Pinpoint the cell where the given text exists, returning its [X, Y] midpoint coordinate. 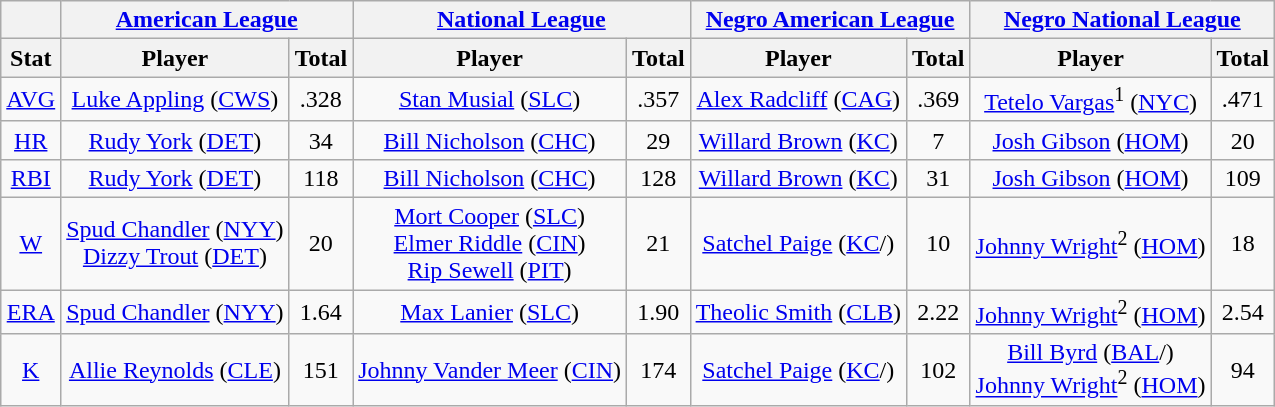
RBI [31, 178]
.471 [1243, 100]
Luke Appling (CWS) [175, 100]
109 [1243, 178]
Allie Reynolds (CLE) [175, 370]
1.64 [321, 312]
Bill Byrd (BAL/)Johnny Wright2 (HOM) [1090, 370]
K [31, 370]
Johnny Vander Meer (CIN) [490, 370]
174 [659, 370]
National League [522, 20]
Negro American League [830, 20]
Max Lanier (SLC) [490, 312]
Mort Cooper (SLC)Elmer Riddle (CIN)Rip Sewell (PIT) [490, 244]
151 [321, 370]
Theolic Smith (CLB) [798, 312]
.369 [938, 100]
1.90 [659, 312]
Stan Musial (SLC) [490, 100]
94 [1243, 370]
10 [938, 244]
American League [207, 20]
34 [321, 140]
.357 [659, 100]
Spud Chandler (NYY) [175, 312]
Stat [31, 58]
21 [659, 244]
Negro National League [1122, 20]
2.54 [1243, 312]
HR [31, 140]
ERA [31, 312]
Alex Radcliff (CAG) [798, 100]
31 [938, 178]
102 [938, 370]
AVG [31, 100]
18 [1243, 244]
2.22 [938, 312]
128 [659, 178]
Tetelo Vargas1 (NYC) [1090, 100]
W [31, 244]
Spud Chandler (NYY)Dizzy Trout (DET) [175, 244]
.328 [321, 100]
29 [659, 140]
118 [321, 178]
7 [938, 140]
